From the cell containing the given text, extract its center point as (X, Y) coordinate. 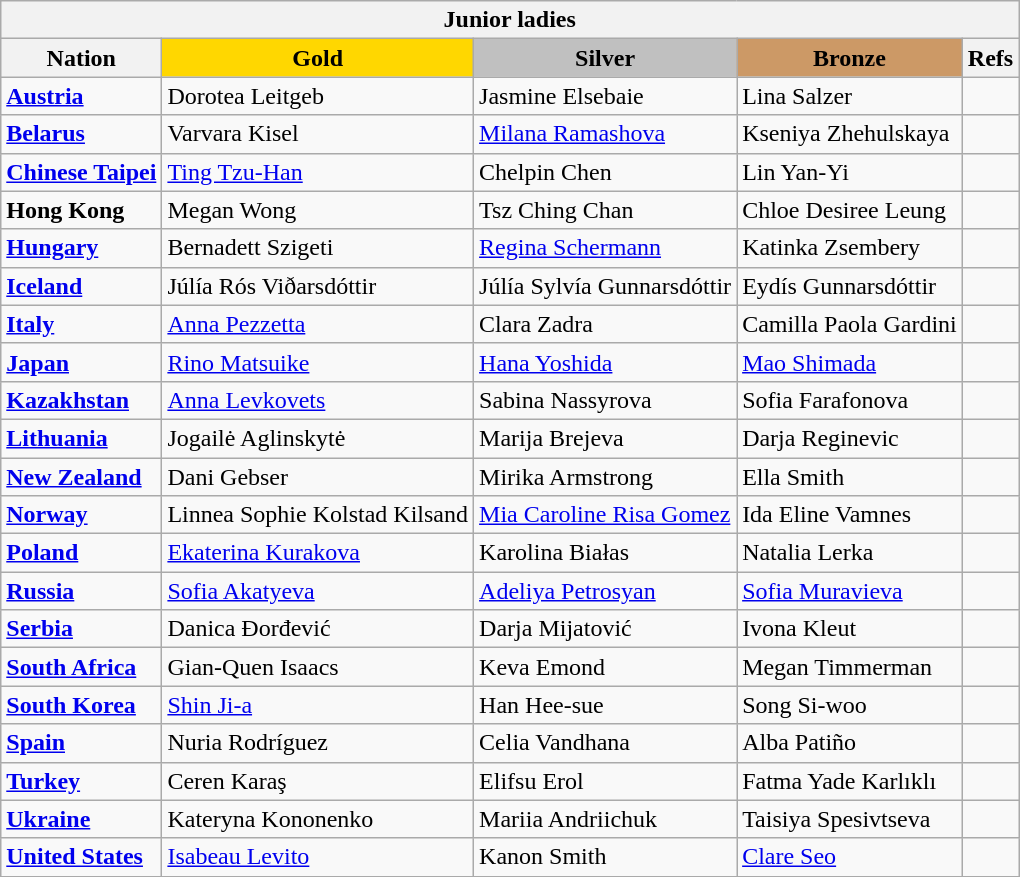
Megan Timmerman (850, 667)
Megan Wong (318, 210)
Ivona Kleut (850, 629)
Silver (606, 58)
Keva Emond (606, 667)
Milana Ramashova (606, 134)
Eydís Gunnarsdóttir (850, 286)
Bernadett Szigeti (318, 248)
Belarus (82, 134)
Kateryna Kononenko (318, 819)
Norway (82, 515)
Dorotea Leitgeb (318, 96)
Clare Seo (850, 857)
Gold (318, 58)
Karolina Białas (606, 553)
Darja Reginevic (850, 438)
Refs (990, 58)
New Zealand (82, 477)
Fatma Yade Karlıklı (850, 781)
Anna Pezzetta (318, 324)
Chinese Taipei (82, 172)
Chloe Desiree Leung (850, 210)
Gian-Quen Isaacs (318, 667)
Katinka Zsembery (850, 248)
Dani Gebser (318, 477)
Rino Matsuike (318, 362)
Iceland (82, 286)
Lina Salzer (850, 96)
Varvara Kisel (318, 134)
Hungary (82, 248)
Serbia (82, 629)
Alba Patiño (850, 743)
Russia (82, 591)
Ekaterina Kurakova (318, 553)
Danica Đorđević (318, 629)
Anna Levkovets (318, 400)
Isabeau Levito (318, 857)
Bronze (850, 58)
Nuria Rodríguez (318, 743)
Taisiya Spesivtseva (850, 819)
South Africa (82, 667)
Jasmine Elsebaie (606, 96)
Kanon Smith (606, 857)
Han Hee-sue (606, 705)
Darja Mijatović (606, 629)
Junior ladies (510, 20)
Mao Shimada (850, 362)
Hana Yoshida (606, 362)
Mia Caroline Risa Gomez (606, 515)
Sofia Farafonova (850, 400)
Ida Eline Vamnes (850, 515)
Ella Smith (850, 477)
Nation (82, 58)
Celia Vandhana (606, 743)
Marija Brejeva (606, 438)
Kseniya Zhehulskaya (850, 134)
Camilla Paola Gardini (850, 324)
Kazakhstan (82, 400)
Shin Ji-a (318, 705)
Regina Schermann (606, 248)
Clara Zadra (606, 324)
Mirika Armstrong (606, 477)
Adeliya Petrosyan (606, 591)
Ukraine (82, 819)
Mariia Andriichuk (606, 819)
United States (82, 857)
Japan (82, 362)
Sofia Muravieva (850, 591)
Poland (82, 553)
Italy (82, 324)
Natalia Lerka (850, 553)
Hong Kong (82, 210)
Spain (82, 743)
Júlía Sylvía Gunnarsdóttir (606, 286)
Chelpin Chen (606, 172)
Elifsu Erol (606, 781)
Lin Yan-Yi (850, 172)
Song Si-woo (850, 705)
Ting Tzu-Han (318, 172)
Linnea Sophie Kolstad Kilsand (318, 515)
Sofia Akatyeva (318, 591)
Tsz Ching Chan (606, 210)
Turkey (82, 781)
Sabina Nassyrova (606, 400)
Jogailė Aglinskytė (318, 438)
Lithuania (82, 438)
Júlía Rós Viðarsdóttir (318, 286)
Austria (82, 96)
South Korea (82, 705)
Ceren Karaş (318, 781)
